Output the [x, y] coordinate of the center of the cell containing the given text.  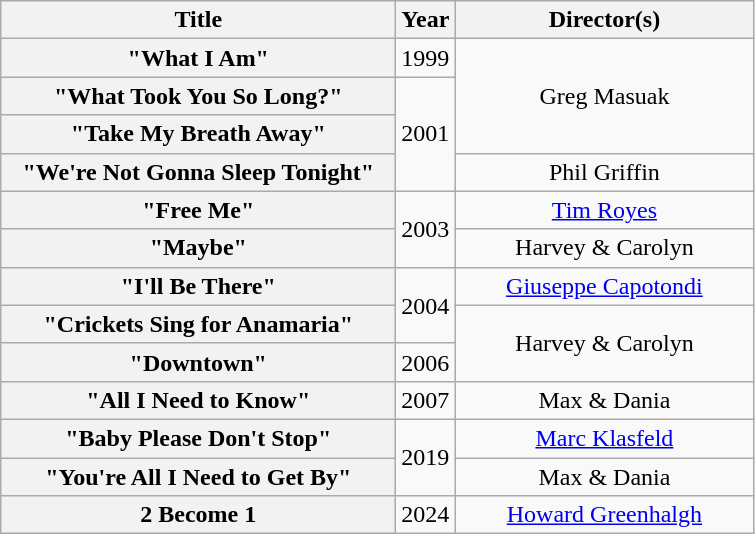
Director(s) [604, 20]
2006 [426, 362]
Giuseppe Capotondi [604, 286]
"What Took You So Long?" [198, 96]
2024 [426, 515]
2001 [426, 134]
Greg Masuak [604, 96]
Phil Griffin [604, 172]
"I'll Be There" [198, 286]
2003 [426, 229]
"What I Am" [198, 58]
Marc Klasfeld [604, 438]
"We're Not Gonna Sleep Tonight" [198, 172]
"Maybe" [198, 248]
"All I Need to Know" [198, 400]
2 Become 1 [198, 515]
Tim Royes [604, 210]
"Free Me" [198, 210]
1999 [426, 58]
"Baby Please Don't Stop" [198, 438]
Year [426, 20]
Title [198, 20]
"You're All I Need to Get By" [198, 477]
"Downtown" [198, 362]
2019 [426, 457]
"Crickets Sing for Anamaria" [198, 324]
"Take My Breath Away" [198, 134]
Howard Greenhalgh [604, 515]
2007 [426, 400]
2004 [426, 305]
